Extract the (X, Y) coordinate from the center of the cell holding the provided text.  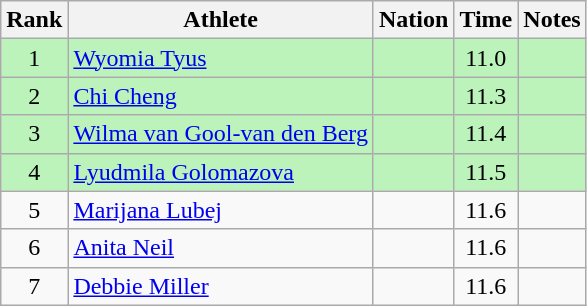
Wyomia Tyus (221, 58)
4 (34, 172)
Athlete (221, 20)
2 (34, 96)
7 (34, 286)
Lyudmila Golomazova (221, 172)
Anita Neil (221, 248)
Rank (34, 20)
5 (34, 210)
11.5 (486, 172)
Debbie Miller (221, 286)
Marijana Lubej (221, 210)
1 (34, 58)
3 (34, 134)
Chi Cheng (221, 96)
6 (34, 248)
Nation (413, 20)
11.3 (486, 96)
11.4 (486, 134)
11.0 (486, 58)
Wilma van Gool-van den Berg (221, 134)
Time (486, 20)
Notes (552, 20)
